From the cell containing the given text, extract its center point as (x, y) coordinate. 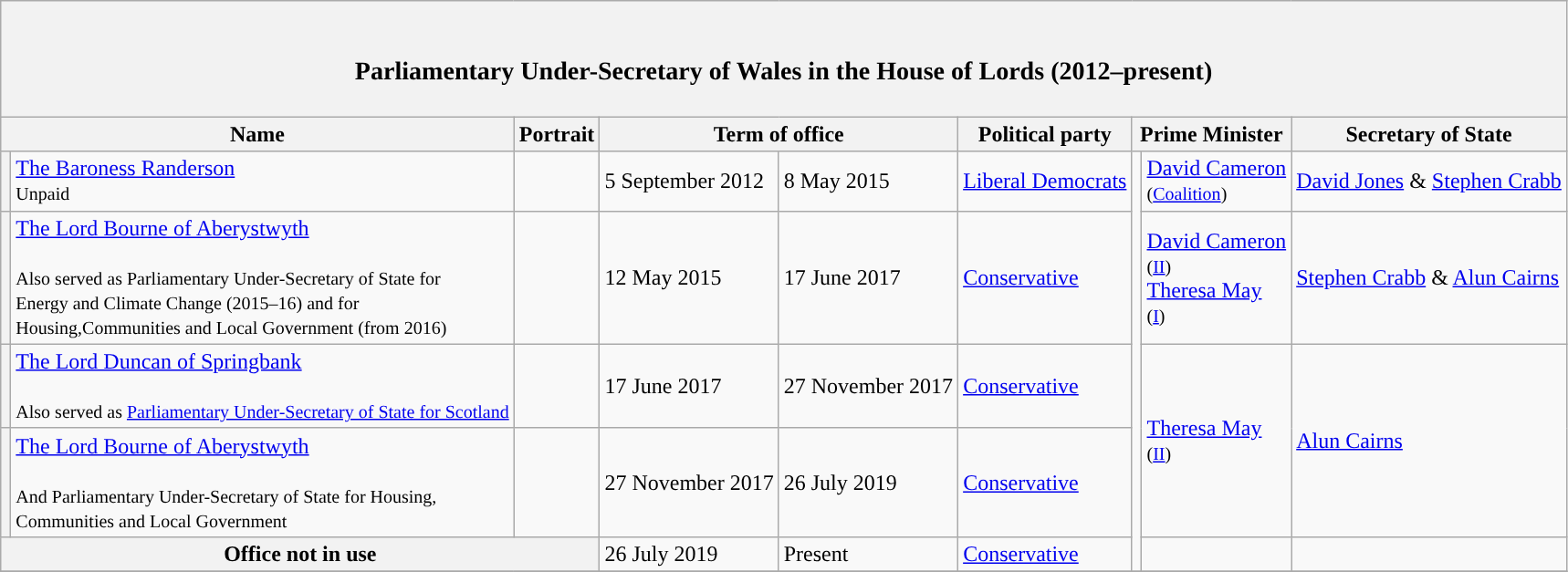
Liberal Democrats (1045, 181)
David Jones & Stephen Crabb (1429, 181)
Portrait (557, 134)
Prime Minister (1212, 134)
5 September 2012 (689, 181)
12 May 2015 (689, 277)
Name (257, 134)
Secretary of State (1429, 134)
David Cameron(Coalition) (1217, 181)
Term of office (779, 134)
Parliamentary Under-Secretary of Wales in the House of Lords (2012–present) (784, 58)
Political party (1045, 134)
Stephen Crabb & Alun Cairns (1429, 277)
Alun Cairns (1429, 440)
David Cameron(II) Theresa May(I) (1217, 277)
Office not in use (300, 554)
8 May 2015 (868, 181)
The Lord Bourne of AberystwythAnd Parliamentary Under-Secretary of State for Housing, Communities and Local Government (263, 482)
The Baroness Randerson Unpaid (263, 181)
The Lord Duncan of SpringbankAlso served as Parliamentary Under-Secretary of State for Scotland (263, 386)
Present (868, 554)
Theresa May(II) (1217, 440)
